Capture the cell that displays the provided text and extract its (x, y) central coordinate. 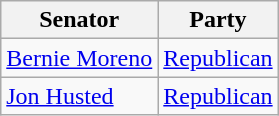
Senator (80, 20)
Party (218, 20)
Bernie Moreno (80, 58)
Jon Husted (80, 96)
